Detect which cell encompasses the target text, then output its [x, y] center coordinate. 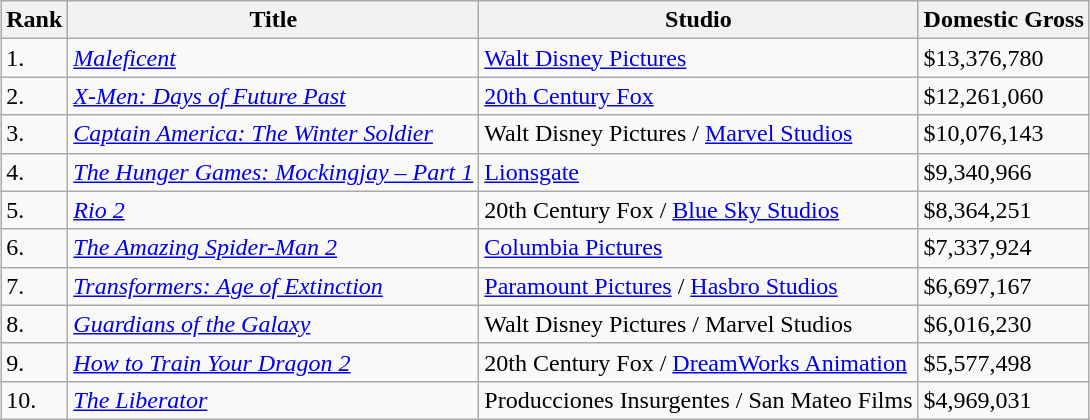
Producciones Insurgentes / San Mateo Films [698, 400]
Title [274, 20]
How to Train Your Dragon 2 [274, 362]
2. [34, 96]
Rank [34, 20]
7. [34, 286]
20th Century Fox / Blue Sky Studios [698, 210]
20th Century Fox / DreamWorks Animation [698, 362]
9. [34, 362]
Walt Disney Pictures [698, 58]
$13,376,780 [1004, 58]
X-Men: Days of Future Past [274, 96]
4. [34, 172]
6. [34, 248]
8. [34, 324]
Domestic Gross [1004, 20]
The Liberator [274, 400]
$7,337,924 [1004, 248]
$8,364,251 [1004, 210]
Transformers: Age of Extinction [274, 286]
Lionsgate [698, 172]
$12,261,060 [1004, 96]
$5,577,498 [1004, 362]
The Hunger Games: Mockingjay – Part 1 [274, 172]
The Amazing Spider-Man 2 [274, 248]
Paramount Pictures / Hasbro Studios [698, 286]
Studio [698, 20]
10. [34, 400]
$6,016,230 [1004, 324]
$4,969,031 [1004, 400]
5. [34, 210]
Columbia Pictures [698, 248]
$10,076,143 [1004, 134]
3. [34, 134]
$6,697,167 [1004, 286]
Captain America: The Winter Soldier [274, 134]
Rio 2 [274, 210]
20th Century Fox [698, 96]
Maleficent [274, 58]
$9,340,966 [1004, 172]
1. [34, 58]
Guardians of the Galaxy [274, 324]
